Capture the cell that displays the provided text and extract its [X, Y] central coordinate. 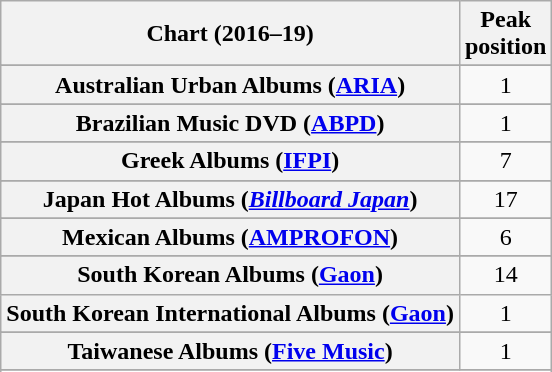
6 [505, 237]
South Korean Albums (Gaon) [230, 275]
Taiwanese Albums (Five Music) [230, 351]
Chart (2016–19) [230, 34]
Peakposition [505, 34]
Brazilian Music DVD (ABPD) [230, 123]
Japan Hot Albums (Billboard Japan) [230, 199]
7 [505, 161]
South Korean International Albums (Gaon) [230, 313]
Mexican Albums (AMPROFON) [230, 237]
14 [505, 275]
Greek Albums (IFPI) [230, 161]
17 [505, 199]
Australian Urban Albums (ARIA) [230, 85]
